Determine the (X, Y) coordinate at the center of the cell enclosing the given text.  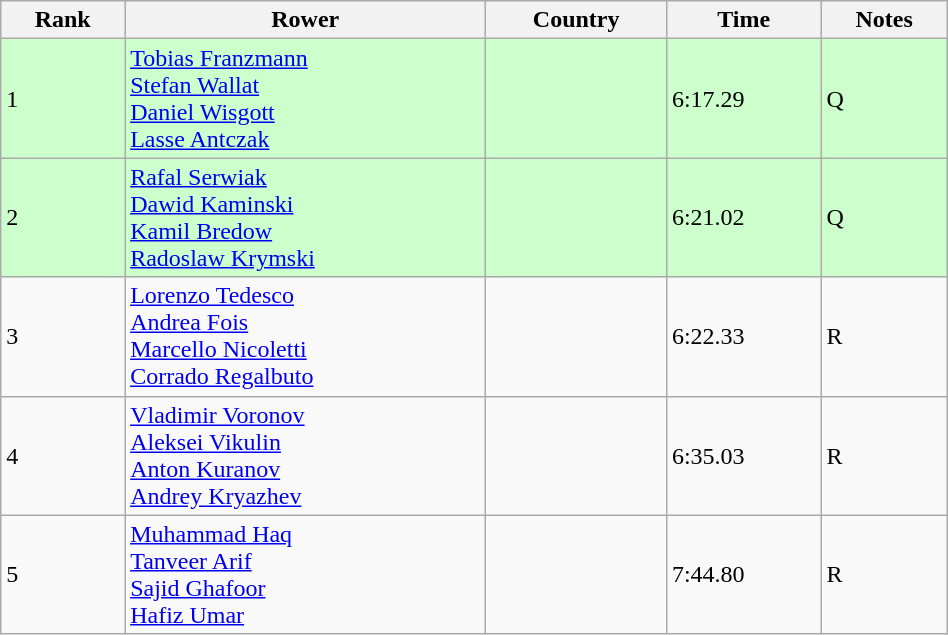
Rafal SerwiakDawid KaminskiKamil BredowRadoslaw Krymski (306, 218)
Muhammad HaqTanveer ArifSajid GhafoorHafiz Umar (306, 574)
1 (63, 98)
Tobias FranzmannStefan WallatDaniel WisgottLasse Antczak (306, 98)
Country (576, 20)
6:35.03 (744, 456)
6:22.33 (744, 336)
3 (63, 336)
Notes (884, 20)
2 (63, 218)
4 (63, 456)
6:17.29 (744, 98)
Time (744, 20)
Vladimir VoronovAleksei VikulinAnton KuranovAndrey Kryazhev (306, 456)
5 (63, 574)
7:44.80 (744, 574)
Rower (306, 20)
Lorenzo TedescoAndrea FoisMarcello NicolettiCorrado Regalbuto (306, 336)
Rank (63, 20)
6:21.02 (744, 218)
